Determine the [x, y] coordinate at the center of the cell enclosing the given text.  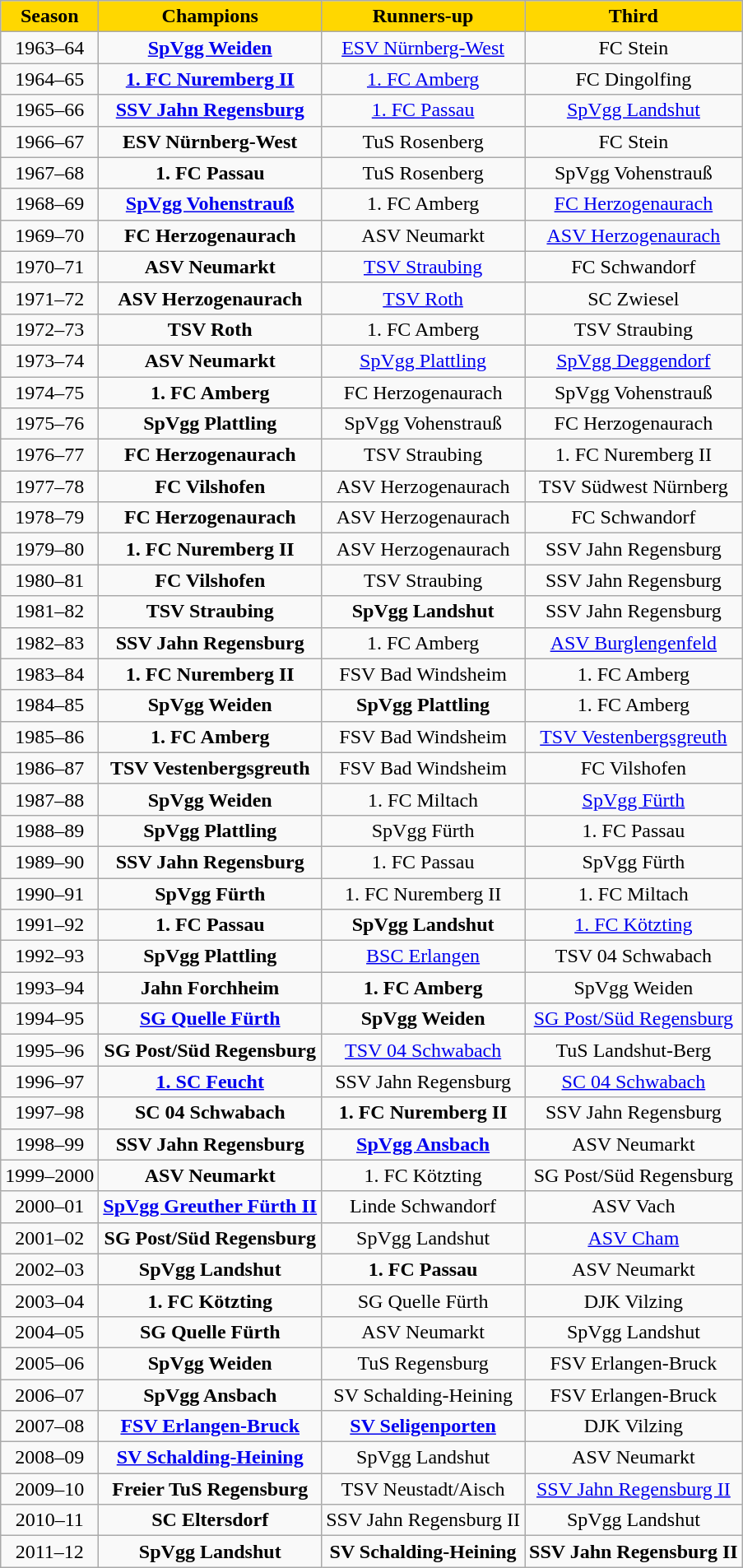
1997–98 [49, 1113]
2003–04 [49, 1300]
1982–83 [49, 643]
Linde Schwandorf [423, 1207]
2011–12 [49, 1552]
1973–74 [49, 361]
1963–64 [49, 48]
Champions [211, 16]
2007–08 [49, 1426]
TuS Regensburg [423, 1363]
1988–89 [49, 831]
1993–94 [49, 988]
1980–81 [49, 580]
SpVgg Greuther Fürth II [211, 1207]
Jahn Forchheim [211, 988]
1972–73 [49, 329]
TSV Neustadt/Aisch [423, 1489]
1986–87 [49, 768]
1999–2000 [49, 1175]
2000–01 [49, 1207]
TSV Südwest Nürnberg [634, 486]
ASV Burglengenfeld [634, 643]
Third [634, 16]
1978–79 [49, 518]
1996–97 [49, 1082]
2002–03 [49, 1269]
SC Eltersdorf [211, 1520]
2010–11 [49, 1520]
1965–66 [49, 110]
Season [49, 16]
SpVgg Deggendorf [634, 361]
1979–80 [49, 549]
1990–91 [49, 893]
2008–09 [49, 1458]
ASV Vach [634, 1207]
1975–76 [49, 424]
1998–99 [49, 1144]
SC Zwiesel [634, 298]
BSC Erlangen [423, 956]
2004–05 [49, 1332]
1987–88 [49, 799]
1994–95 [49, 1019]
2006–07 [49, 1395]
FC Dingolfing [634, 79]
1968–69 [49, 204]
1992–93 [49, 956]
1966–67 [49, 142]
2005–06 [49, 1363]
1984–85 [49, 705]
1976–77 [49, 455]
2009–10 [49, 1489]
TuS Landshut-Berg [634, 1050]
SV Seligenporten [423, 1426]
2001–02 [49, 1238]
1967–68 [49, 173]
1970–71 [49, 267]
Runners-up [423, 16]
1977–78 [49, 486]
1983–84 [49, 674]
Freier TuS Regensburg [211, 1489]
ASV Cham [634, 1238]
1971–72 [49, 298]
1. SC Feucht [211, 1082]
1985–86 [49, 737]
1991–92 [49, 925]
1981–82 [49, 612]
1995–96 [49, 1050]
1989–90 [49, 862]
1974–75 [49, 393]
1964–65 [49, 79]
1969–70 [49, 235]
